Provide the [X, Y] coordinate of the cell's center where the given text is located.  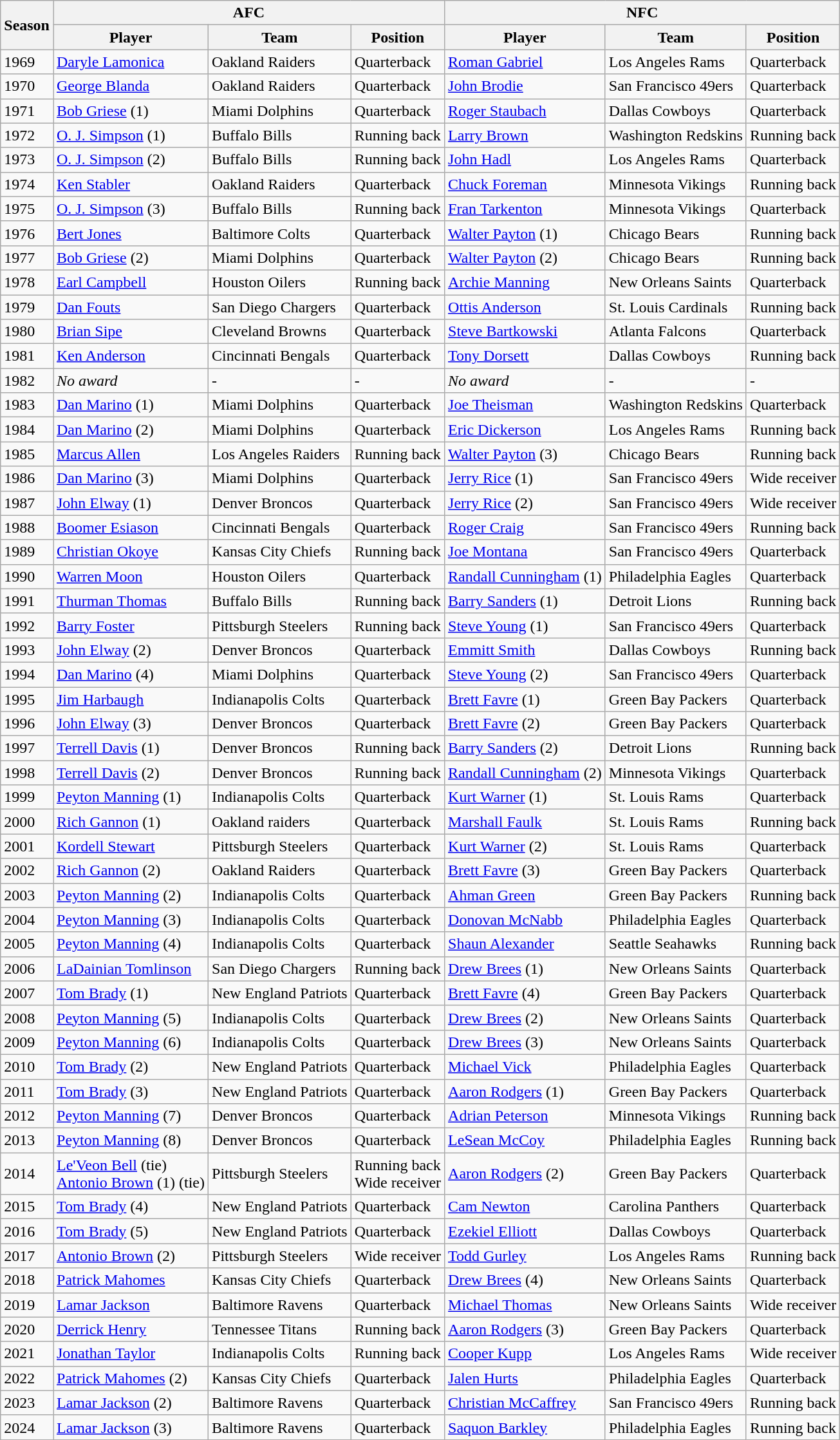
John Brodie [525, 86]
1980 [27, 332]
Dan Fouts [130, 307]
Antonio Brown (2) [130, 1256]
2009 [27, 1042]
Daryle Lamonica [130, 62]
Ottis Anderson [525, 307]
1979 [27, 307]
Dan Marino (2) [130, 430]
Larry Brown [525, 135]
1978 [27, 282]
Kordell Stewart [130, 846]
Le'Veon Bell (tie) Antonio Brown (1) (tie) [130, 1173]
Walter Payton (1) [525, 233]
Patrick Mahomes (2) [130, 1378]
Walter Payton (3) [525, 454]
1974 [27, 184]
Warren Moon [130, 576]
St. Louis Cardinals [676, 307]
Dan Marino (1) [130, 405]
O. J. Simpson (2) [130, 160]
1977 [27, 258]
Jim Harbaugh [130, 699]
Peyton Manning (8) [130, 1141]
Chuck Foreman [525, 184]
Emmitt Smith [525, 650]
1984 [27, 430]
2006 [27, 969]
Bob Griese (2) [130, 258]
2000 [27, 822]
Tony Dorsett [525, 356]
1981 [27, 356]
LeSean McCoy [525, 1141]
Christian Okoye [130, 552]
Tom Brady (5) [130, 1231]
AFC [248, 13]
1985 [27, 454]
2011 [27, 1092]
Walter Payton (2) [525, 258]
Ezekiel Elliott [525, 1231]
Ahman Green [525, 895]
Kurt Warner (2) [525, 846]
Randall Cunningham (2) [525, 773]
2008 [27, 1018]
1973 [27, 160]
Drew Brees (3) [525, 1042]
Terrell Davis (2) [130, 773]
1991 [27, 601]
Barry Sanders (1) [525, 601]
1996 [27, 724]
Boomer Esiason [130, 527]
Tom Brady (1) [130, 993]
Kurt Warner (1) [525, 797]
Donovan McNabb [525, 920]
Lamar Jackson (3) [130, 1427]
1993 [27, 650]
1998 [27, 773]
Rich Gannon (2) [130, 871]
Eric Dickerson [525, 430]
1972 [27, 135]
Running back Wide receiver [398, 1173]
2018 [27, 1280]
Ken Stabler [130, 184]
Bert Jones [130, 233]
Steve Young (1) [525, 625]
1997 [27, 748]
2019 [27, 1305]
Earl Campbell [130, 282]
Barry Sanders (2) [525, 748]
Jonathan Taylor [130, 1354]
Bob Griese (1) [130, 111]
Brett Favre (3) [525, 871]
Tom Brady (2) [130, 1066]
Peyton Manning (2) [130, 895]
Christian McCaffrey [525, 1403]
Michael Thomas [525, 1305]
Adrian Peterson [525, 1116]
Dan Marino (3) [130, 478]
Thurman Thomas [130, 601]
Tennessee Titans [280, 1329]
1988 [27, 527]
Steve Young (2) [525, 674]
2020 [27, 1329]
1986 [27, 478]
Carolina Panthers [676, 1207]
Lamar Jackson [130, 1305]
Jerry Rice (1) [525, 478]
2001 [27, 846]
Roger Staubach [525, 111]
2003 [27, 895]
Roger Craig [525, 527]
2010 [27, 1066]
Season [27, 25]
2014 [27, 1173]
1982 [27, 381]
Drew Brees (2) [525, 1018]
1971 [27, 111]
Peyton Manning (5) [130, 1018]
Seattle Seahawks [676, 944]
Brett Favre (1) [525, 699]
John Elway (2) [130, 650]
2012 [27, 1116]
Baltimore Colts [280, 233]
Tom Brady (3) [130, 1092]
Lamar Jackson (2) [130, 1403]
Marcus Allen [130, 454]
1990 [27, 576]
Peyton Manning (4) [130, 944]
1987 [27, 503]
1999 [27, 797]
Drew Brees (4) [525, 1280]
1995 [27, 699]
Aaron Rodgers (1) [525, 1092]
Los Angeles Raiders [280, 454]
LaDainian Tomlinson [130, 969]
2007 [27, 993]
Saquon Barkley [525, 1427]
2022 [27, 1378]
2013 [27, 1141]
2015 [27, 1207]
Brett Favre (2) [525, 724]
Terrell Davis (1) [130, 748]
Cooper Kupp [525, 1354]
O. J. Simpson (1) [130, 135]
Brian Sipe [130, 332]
Jalen Hurts [525, 1378]
Aaron Rodgers (2) [525, 1173]
Steve Bartkowski [525, 332]
O. J. Simpson (3) [130, 209]
1976 [27, 233]
Cam Newton [525, 1207]
Jerry Rice (2) [525, 503]
Ken Anderson [130, 356]
John Elway (3) [130, 724]
George Blanda [130, 86]
Oakland raiders [280, 822]
Derrick Henry [130, 1329]
John Elway (1) [130, 503]
Tom Brady (4) [130, 1207]
1969 [27, 62]
Dan Marino (4) [130, 674]
2004 [27, 920]
NFC [642, 13]
John Hadl [525, 160]
Shaun Alexander [525, 944]
Drew Brees (1) [525, 969]
Peyton Manning (6) [130, 1042]
Joe Theisman [525, 405]
2021 [27, 1354]
2024 [27, 1427]
1970 [27, 86]
2016 [27, 1231]
Archie Manning [525, 282]
Roman Gabriel [525, 62]
Peyton Manning (3) [130, 920]
1989 [27, 552]
1992 [27, 625]
Peyton Manning (7) [130, 1116]
Joe Montana [525, 552]
1994 [27, 674]
Rich Gannon (1) [130, 822]
2002 [27, 871]
Barry Foster [130, 625]
2023 [27, 1403]
Aaron Rodgers (3) [525, 1329]
Todd Gurley [525, 1256]
1975 [27, 209]
Cleveland Browns [280, 332]
Michael Vick [525, 1066]
Atlanta Falcons [676, 332]
Brett Favre (4) [525, 993]
2005 [27, 944]
2017 [27, 1256]
Fran Tarkenton [525, 209]
Patrick Mahomes [130, 1280]
Marshall Faulk [525, 822]
Peyton Manning (1) [130, 797]
1983 [27, 405]
Randall Cunningham (1) [525, 576]
